Identify which cell holds the provided text, then report its (x, y) central coordinate. 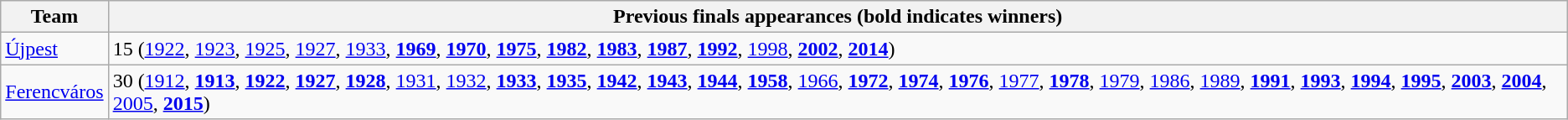
Ferencváros (54, 92)
Previous finals appearances (bold indicates winners) (838, 17)
Team (54, 17)
15 (1922, 1923, 1925, 1927, 1933, 1969, 1970, 1975, 1982, 1983, 1987, 1992, 1998, 2002, 2014) (838, 49)
Újpest (54, 49)
